Locate the cell with the specified text and output its (X, Y) center coordinate. 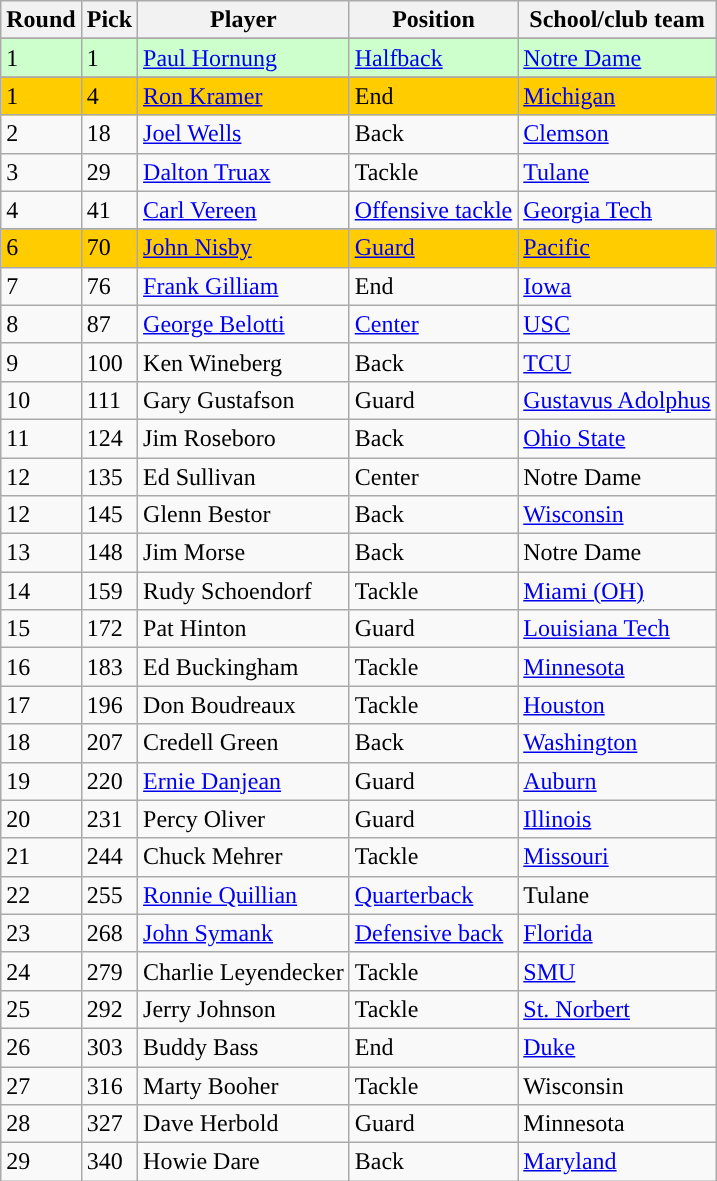
220 (109, 781)
Paul Hornung (244, 58)
207 (109, 743)
Rudy Schoendorf (244, 591)
268 (109, 933)
John Symank (244, 933)
Louisiana Tech (617, 629)
Georgia Tech (617, 210)
Jim Roseboro (244, 438)
2 (41, 134)
TCU (617, 362)
Miami (OH) (617, 591)
George Belotti (244, 324)
Dave Herbold (244, 1124)
SMU (617, 971)
Jim Morse (244, 553)
Pacific (617, 248)
17 (41, 705)
196 (109, 705)
100 (109, 362)
Missouri (617, 857)
John Nisby (244, 248)
340 (109, 1162)
23 (41, 933)
148 (109, 553)
Percy Oliver (244, 819)
Frank Gilliam (244, 286)
Clemson (617, 134)
6 (41, 248)
Ohio State (617, 438)
135 (109, 477)
87 (109, 324)
10 (41, 400)
255 (109, 895)
Maryland (617, 1162)
Florida (617, 933)
Pat Hinton (244, 629)
Howie Dare (244, 1162)
Illinois (617, 819)
327 (109, 1124)
19 (41, 781)
Quarterback (434, 895)
Duke (617, 1047)
Iowa (617, 286)
292 (109, 1009)
Joel Wells (244, 134)
8 (41, 324)
Defensive back (434, 933)
145 (109, 515)
Pick (109, 20)
Jerry Johnson (244, 1009)
Buddy Bass (244, 1047)
Round (41, 20)
School/club team (617, 20)
28 (41, 1124)
Ken Wineberg (244, 362)
9 (41, 362)
22 (41, 895)
21 (41, 857)
Charlie Leyendecker (244, 971)
3 (41, 172)
Gary Gustafson (244, 400)
Dalton Truax (244, 172)
Washington (617, 743)
25 (41, 1009)
Offensive tackle (434, 210)
15 (41, 629)
Ron Kramer (244, 96)
124 (109, 438)
172 (109, 629)
11 (41, 438)
Houston (617, 705)
244 (109, 857)
27 (41, 1085)
231 (109, 819)
303 (109, 1047)
St. Norbert (617, 1009)
111 (109, 400)
24 (41, 971)
Glenn Bestor (244, 515)
159 (109, 591)
Auburn (617, 781)
Halfback (434, 58)
Chuck Mehrer (244, 857)
Position (434, 20)
279 (109, 971)
76 (109, 286)
Michigan (617, 96)
7 (41, 286)
316 (109, 1085)
Ronnie Quillian (244, 895)
Carl Vereen (244, 210)
14 (41, 591)
Ed Sullivan (244, 477)
USC (617, 324)
183 (109, 667)
16 (41, 667)
41 (109, 210)
70 (109, 248)
20 (41, 819)
Don Boudreaux (244, 705)
26 (41, 1047)
Marty Booher (244, 1085)
13 (41, 553)
Ernie Danjean (244, 781)
Gustavus Adolphus (617, 400)
Ed Buckingham (244, 667)
Credell Green (244, 743)
Player (244, 20)
